Identify which cell holds the provided text, then report its (X, Y) central coordinate. 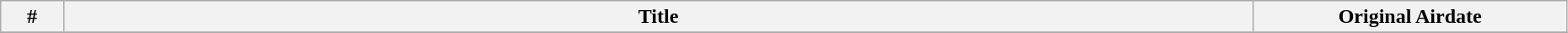
Title (658, 17)
# (32, 17)
Original Airdate (1410, 17)
